Capture the cell that displays the provided text and extract its [X, Y] central coordinate. 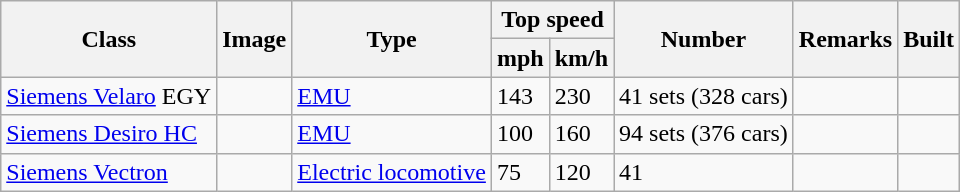
Number [704, 39]
75 [520, 172]
41 [704, 172]
Siemens Vectron [109, 172]
230 [581, 96]
100 [520, 134]
41 sets (328 cars) [704, 96]
Built [929, 39]
120 [581, 172]
Type [392, 39]
Image [254, 39]
mph [520, 58]
Siemens Desiro HC [109, 134]
143 [520, 96]
160 [581, 134]
Siemens Velaro EGY [109, 96]
Top speed [552, 20]
Electric locomotive [392, 172]
Class [109, 39]
94 sets (376 cars) [704, 134]
km/h [581, 58]
Remarks [845, 39]
